Return the [X, Y] coordinate for the center point of the cell that contains the specified text.  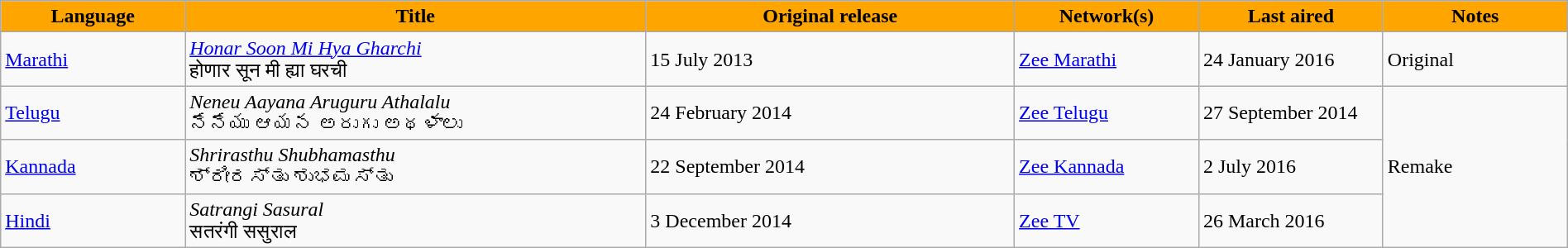
Zee Kannada [1107, 167]
Zee TV [1107, 220]
Satrangi Sasural सतरंगी ससुराल [415, 220]
26 March 2016 [1290, 220]
27 September 2014 [1290, 112]
Notes [1475, 17]
Network(s) [1107, 17]
Language [93, 17]
Remake [1475, 167]
24 February 2014 [830, 112]
Marathi [93, 60]
Telugu [93, 112]
Original release [830, 17]
22 September 2014 [830, 167]
24 January 2016 [1290, 60]
Neneu Aayana Aruguru Athalalu నేనేయు ఆయన అరుగు అథళాలు [415, 112]
3 December 2014 [830, 220]
Title [415, 17]
2 July 2016 [1290, 167]
Last aired [1290, 17]
Original [1475, 60]
Zee Marathi [1107, 60]
15 July 2013 [830, 60]
Zee Telugu [1107, 112]
Honar Soon Mi Hya Gharchi होणार सून मी ह्या घरची [415, 60]
Shrirasthu Shubhamasthu ಶ್ರೀರಸ್ತು ಶುಭಮಸ್ತು [415, 167]
Kannada [93, 167]
Hindi [93, 220]
